Pinpoint the cell where the given text exists, returning its (x, y) midpoint coordinate. 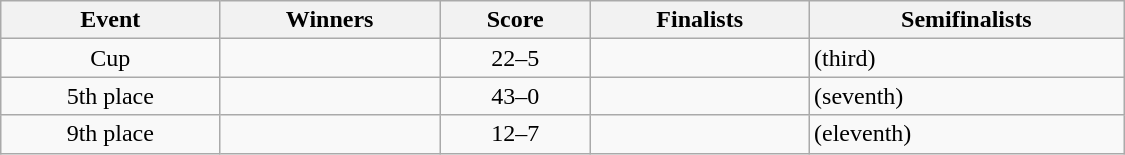
(eleventh) (967, 134)
Semifinalists (967, 20)
22–5 (516, 58)
5th place (110, 96)
(seventh) (967, 96)
Winners (330, 20)
12–7 (516, 134)
9th place (110, 134)
(third) (967, 58)
Event (110, 20)
Finalists (700, 20)
Score (516, 20)
Cup (110, 58)
43–0 (516, 96)
